From the cell containing the given text, extract its center point as [X, Y] coordinate. 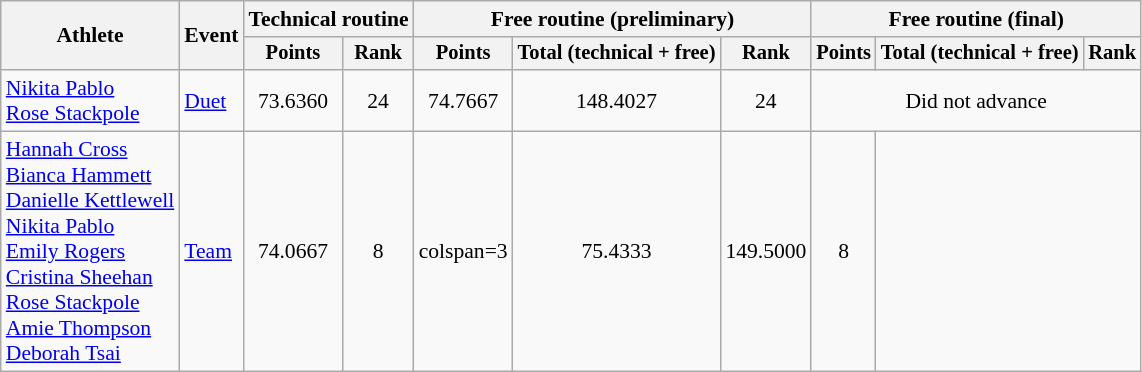
Technical routine [328, 19]
Hannah CrossBianca HammettDanielle KettlewellNikita PabloEmily RogersCristina SheehanRose StackpoleAmie ThompsonDeborah Tsai [90, 252]
Did not advance [976, 100]
colspan=3 [464, 252]
74.0667 [292, 252]
Free routine (final) [976, 19]
Free routine (preliminary) [613, 19]
73.6360 [292, 100]
Event [211, 36]
148.4027 [617, 100]
75.4333 [617, 252]
Team [211, 252]
74.7667 [464, 100]
Duet [211, 100]
Athlete [90, 36]
149.5000 [766, 252]
Nikita PabloRose Stackpole [90, 100]
